Extract the (X, Y) coordinate from the center of the cell holding the provided text.  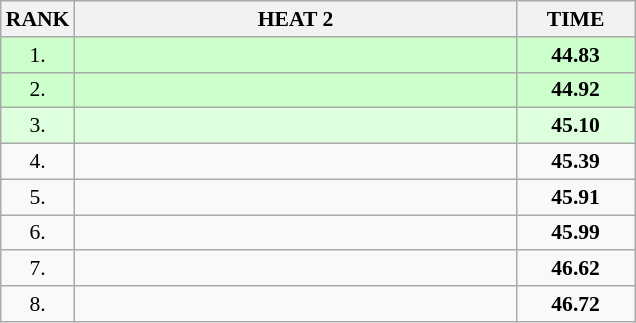
45.10 (576, 126)
2. (38, 90)
45.99 (576, 233)
44.92 (576, 90)
44.83 (576, 55)
HEAT 2 (295, 19)
4. (38, 162)
3. (38, 126)
6. (38, 233)
1. (38, 55)
8. (38, 304)
RANK (38, 19)
45.39 (576, 162)
7. (38, 269)
46.72 (576, 304)
45.91 (576, 197)
46.62 (576, 269)
5. (38, 197)
TIME (576, 19)
